Return the [x, y] coordinate for the center point of the cell that contains the specified text.  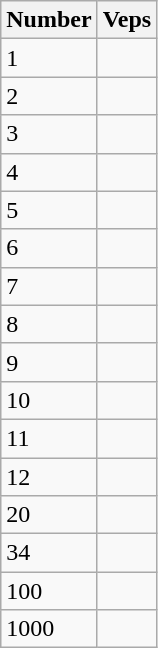
1000 [49, 629]
11 [49, 438]
34 [49, 553]
5 [49, 210]
2 [49, 96]
Number [49, 20]
10 [49, 400]
20 [49, 515]
3 [49, 134]
Veps [127, 20]
9 [49, 362]
100 [49, 591]
6 [49, 248]
8 [49, 324]
12 [49, 477]
1 [49, 58]
4 [49, 172]
7 [49, 286]
